Provide the (x, y) coordinate of the cell's center where the given text is located.  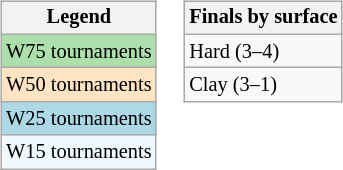
Finals by surface (263, 18)
W15 tournaments (78, 152)
Legend (78, 18)
W25 tournaments (78, 119)
W75 tournaments (78, 51)
Hard (3–4) (263, 51)
W50 tournaments (78, 85)
Clay (3–1) (263, 85)
